Identify which cell holds the provided text, then report its [X, Y] central coordinate. 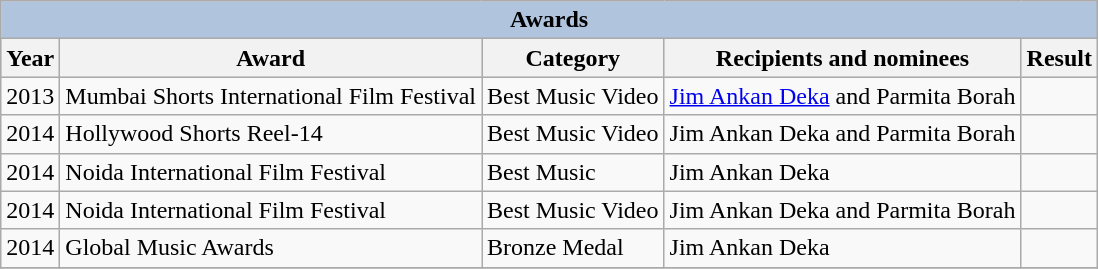
Bronze Medal [574, 248]
Year [30, 58]
Best Music [574, 172]
Award [271, 58]
Hollywood Shorts Reel-14 [271, 134]
Category [574, 58]
Global Music Awards [271, 248]
Recipients and nominees [842, 58]
Awards [550, 20]
Mumbai Shorts International Film Festival [271, 96]
2013 [30, 96]
Result [1059, 58]
